Detect which cell encompasses the target text, then output its (X, Y) center coordinate. 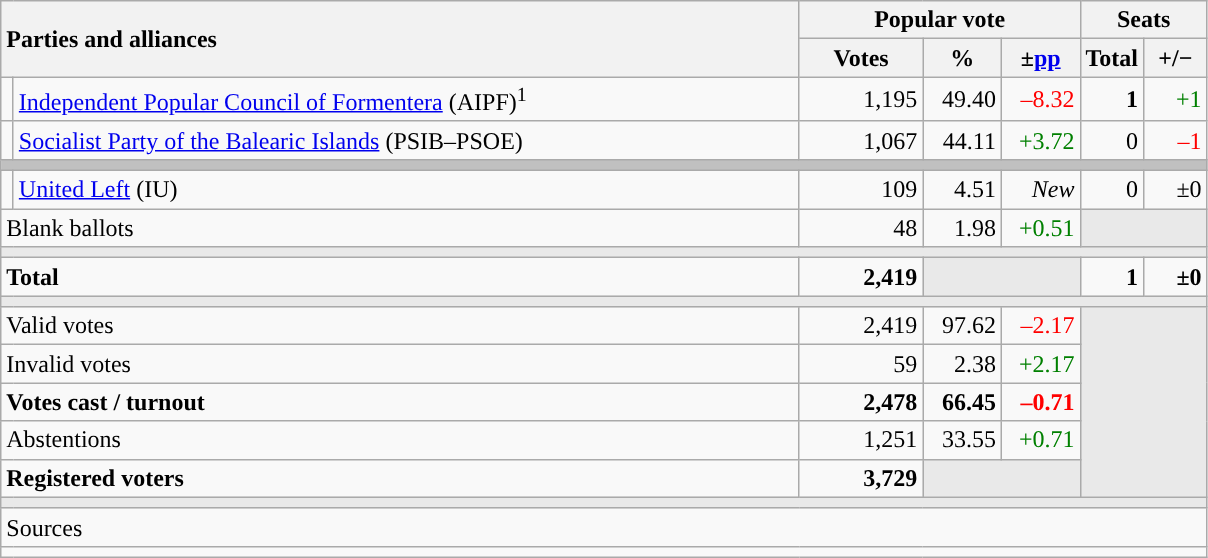
1,195 (861, 100)
Seats (1144, 20)
Sources (604, 527)
Popular vote (940, 20)
+1 (1176, 100)
Independent Popular Council of Formentera (AIPF)1 (406, 100)
Votes (861, 58)
+0.71 (1040, 440)
Parties and alliances (400, 39)
Socialist Party of the Balearic Islands (PSIB–PSOE) (406, 140)
United Left (IU) (406, 190)
–2.17 (1040, 326)
–8.32 (1040, 100)
109 (861, 190)
–1 (1176, 140)
49.40 (962, 100)
2.38 (962, 364)
4.51 (962, 190)
% (962, 58)
–0.71 (1040, 402)
66.45 (962, 402)
1,067 (861, 140)
1,251 (861, 440)
3,729 (861, 478)
33.55 (962, 440)
+3.72 (1040, 140)
Invalid votes (400, 364)
+2.17 (1040, 364)
59 (861, 364)
Votes cast / turnout (400, 402)
44.11 (962, 140)
±pp (1040, 58)
Blank ballots (400, 228)
97.62 (962, 326)
48 (861, 228)
2,478 (861, 402)
+0.51 (1040, 228)
New (1040, 190)
Abstentions (400, 440)
Registered voters (400, 478)
1.98 (962, 228)
Valid votes (400, 326)
+/− (1176, 58)
